Output the (x, y) coordinate of the center of the cell containing the given text.  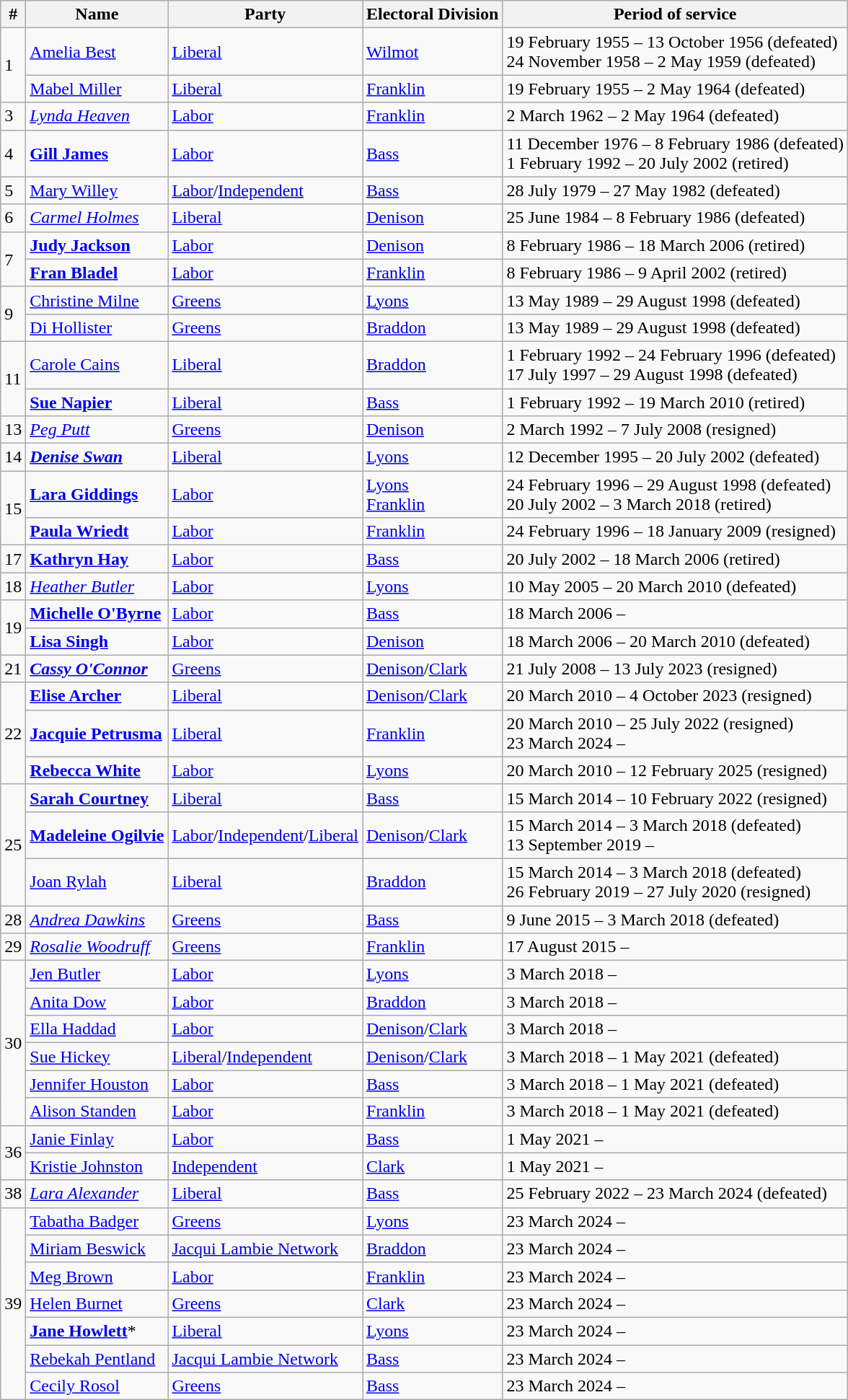
Liberal/Independent (265, 1057)
14 (13, 457)
4 (13, 153)
Amelia Best (97, 52)
Mabel Miller (97, 89)
29 (13, 947)
Kristie Johnston (97, 1166)
Alison Standen (97, 1111)
Sarah Courtney (97, 798)
Denise Swan (97, 457)
Di Hollister (97, 327)
1 February 1992 – 19 March 2010 (retired) (675, 402)
15 March 2014 – 3 March 2018 (defeated)13 September 2019 – (675, 835)
Tabatha Badger (97, 1221)
28 July 1979 – 27 May 1982 (defeated) (675, 190)
Cecily Rosol (97, 1386)
Jen Butler (97, 974)
Lara Alexander (97, 1194)
Meg Brown (97, 1276)
Cassy O'Connor (97, 669)
36 (13, 1153)
25 June 1984 – 8 February 1986 (defeated) (675, 218)
Gill James (97, 153)
Judy Jackson (97, 245)
Madeleine Ogilvie (97, 835)
19 (13, 628)
20 March 2010 – 4 October 2023 (resigned) (675, 696)
Sue Napier (97, 402)
Michelle O'Byrne (97, 614)
Rebecca White (97, 770)
Jacquie Petrusma (97, 733)
19 February 1955 – 2 May 1964 (defeated) (675, 89)
8 February 1986 – 18 March 2006 (retired) (675, 245)
15 March 2014 – 3 March 2018 (defeated) 26 February 2019 – 27 July 2020 (resigned) (675, 881)
Lynda Heaven (97, 116)
Elise Archer (97, 696)
Carole Cains (97, 365)
Miriam Beswick (97, 1249)
Peg Putt (97, 430)
Party (265, 14)
Ella Haddad (97, 1029)
13 (13, 430)
Carmel Holmes (97, 218)
10 May 2005 – 20 March 2010 (defeated) (675, 586)
Lara Giddings (97, 495)
# (13, 14)
11 (13, 378)
15 March 2014 – 10 February 2022 (resigned) (675, 798)
Name (97, 14)
Kathryn Hay (97, 559)
Rebekah Pentland (97, 1358)
30 (13, 1043)
20 March 2010 – 25 July 2022 (resigned) 23 March 2024 – (675, 733)
15 (13, 508)
Joan Rylah (97, 881)
Electoral Division (432, 14)
19 February 1955 – 13 October 1956 (defeated) 24 November 1958 – 2 May 1959 (defeated) (675, 52)
39 (13, 1303)
Helen Burnet (97, 1303)
Jennifer Houston (97, 1084)
Independent (265, 1166)
Anita Dow (97, 1002)
28 (13, 920)
8 February 1986 – 9 April 2002 (retired) (675, 273)
Labor/Independent (265, 190)
Andrea Dawkins (97, 920)
9 June 2015 – 3 March 2018 (defeated) (675, 920)
Paula Wriedt (97, 532)
Period of service (675, 14)
Janie Finlay (97, 1139)
17 (13, 559)
Christine Milne (97, 300)
3 (13, 116)
24 February 1996 – 18 January 2009 (resigned) (675, 532)
12 December 1995 – 20 July 2002 (defeated) (675, 457)
Heather Butler (97, 586)
22 (13, 733)
20 March 2010 – 12 February 2025 (resigned) (675, 770)
1 (13, 65)
Fran Bladel (97, 273)
18 March 2006 – 20 March 2010 (defeated) (675, 641)
25 (13, 845)
20 July 2002 – 18 March 2006 (retired) (675, 559)
5 (13, 190)
21 (13, 669)
9 (13, 314)
Lisa Singh (97, 641)
Jane Howlett* (97, 1331)
2 March 1962 – 2 May 1964 (defeated) (675, 116)
1 February 1992 – 24 February 1996 (defeated) 17 July 1997 – 29 August 1998 (defeated) (675, 365)
2 March 1992 – 7 July 2008 (resigned) (675, 430)
21 July 2008 – 13 July 2023 (resigned) (675, 669)
11 December 1976 – 8 February 1986 (defeated) 1 February 1992 – 20 July 2002 (retired) (675, 153)
6 (13, 218)
17 August 2015 – (675, 947)
18 (13, 586)
24 February 1996 – 29 August 1998 (defeated) 20 July 2002 – 3 March 2018 (retired) (675, 495)
25 February 2022 – 23 March 2024 (defeated) (675, 1194)
Labor/Independent/Liberal (265, 835)
Lyons Franklin (432, 495)
38 (13, 1194)
7 (13, 259)
Mary Willey (97, 190)
Sue Hickey (97, 1057)
18 March 2006 – (675, 614)
Rosalie Woodruff (97, 947)
Wilmot (432, 52)
